Output the (X, Y) coordinate of the center of the cell containing the given text.  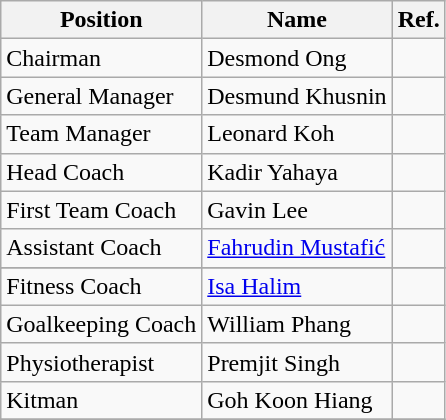
Desmond Ong (297, 58)
William Phang (297, 324)
Leonard Koh (297, 134)
Position (102, 20)
Desmund Khusnin (297, 96)
Head Coach (102, 172)
Physiotherapist (102, 362)
First Team Coach (102, 210)
Ref. (418, 20)
Isa Halim (297, 286)
Assistant Coach (102, 248)
Fitness Coach (102, 286)
Name (297, 20)
Fahrudin Mustafić (297, 248)
Team Manager (102, 134)
Kitman (102, 400)
General Manager (102, 96)
Kadir Yahaya (297, 172)
Goh Koon Hiang (297, 400)
Chairman (102, 58)
Premjit Singh (297, 362)
Goalkeeping Coach (102, 324)
Gavin Lee (297, 210)
